Locate the cell with the specified text and output its (X, Y) center coordinate. 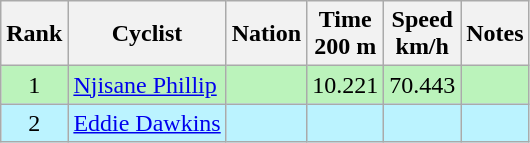
1 (34, 85)
Njisane Phillip (147, 85)
2 (34, 123)
Eddie Dawkins (147, 123)
10.221 (346, 85)
Time200 m (346, 34)
Rank (34, 34)
Notes (495, 34)
Speedkm/h (422, 34)
Nation (266, 34)
Cyclist (147, 34)
70.443 (422, 85)
